Scan for the cell matching the given text and deliver its [X, Y] coordinate at center. 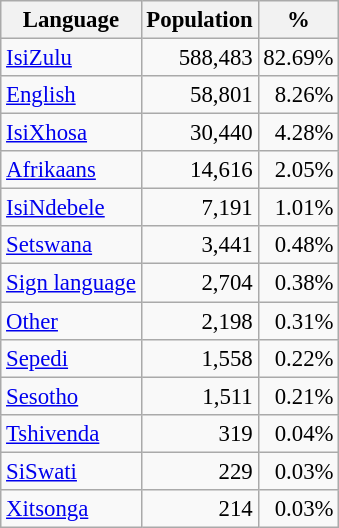
SiSwati [71, 471]
Sesotho [71, 396]
Afrikaans [71, 170]
7,191 [200, 208]
IsiZulu [71, 58]
3,441 [200, 245]
0.22% [298, 358]
Sepedi [71, 358]
229 [200, 471]
1,511 [200, 396]
% [298, 20]
0.04% [298, 433]
1.01% [298, 208]
58,801 [200, 95]
319 [200, 433]
Population [200, 20]
82.69% [298, 58]
30,440 [200, 133]
Sign language [71, 283]
0.31% [298, 321]
0.21% [298, 396]
0.48% [298, 245]
Xitsonga [71, 509]
Tshivenda [71, 433]
2.05% [298, 170]
Setswana [71, 245]
English [71, 95]
4.28% [298, 133]
IsiNdebele [71, 208]
IsiXhosa [71, 133]
1,558 [200, 358]
214 [200, 509]
2,704 [200, 283]
Other [71, 321]
2,198 [200, 321]
588,483 [200, 58]
Language [71, 20]
8.26% [298, 95]
14,616 [200, 170]
0.38% [298, 283]
